Output the [x, y] coordinate of the center of the cell containing the given text.  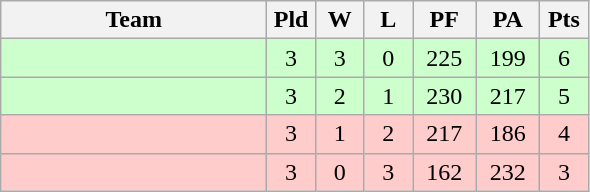
162 [444, 172]
L [388, 20]
PF [444, 20]
199 [508, 58]
PA [508, 20]
W [340, 20]
5 [564, 96]
225 [444, 58]
186 [508, 134]
4 [564, 134]
Pts [564, 20]
232 [508, 172]
6 [564, 58]
Pld [292, 20]
Team [134, 20]
230 [444, 96]
